Find where the given text appears and provide that cell's center as (x, y) coordinate. 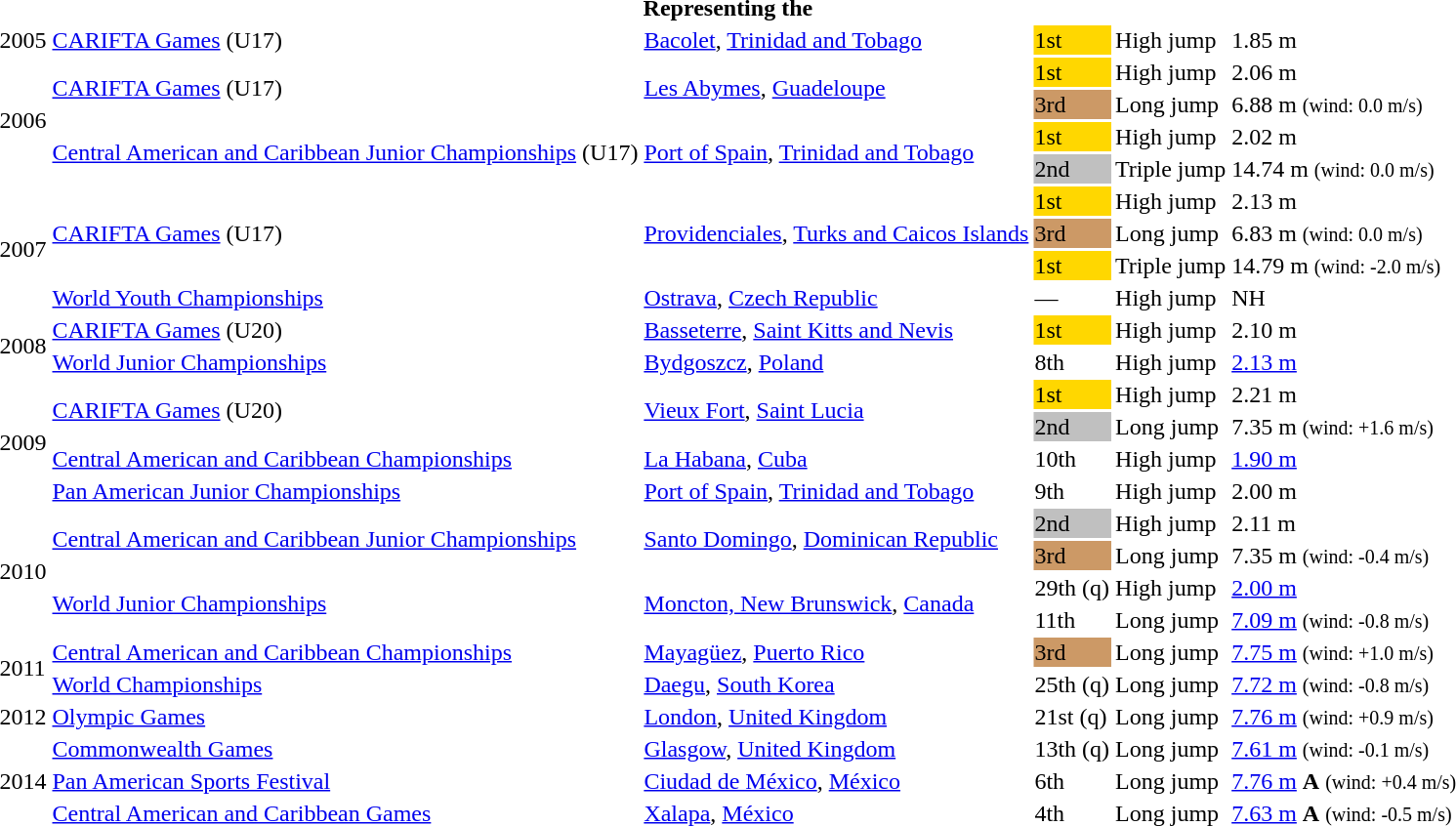
25th (q) (1072, 684)
Commonwealth Games (346, 749)
World Youth Championships (346, 298)
Central American and Caribbean Junior Championships (346, 539)
Central American and Caribbean Junior Championships (U17) (346, 152)
Bydgoszcz, Poland (836, 362)
— (1072, 298)
11th (1072, 620)
29th (q) (1072, 588)
Basseterre, Saint Kitts and Nevis (836, 330)
Mayagüez, Puerto Rico (836, 652)
Glasgow, United Kingdom (836, 749)
La Habana, Cuba (836, 459)
Bacolet, Trinidad and Tobago (836, 40)
Olympic Games (346, 717)
Ciudad de México, México (836, 781)
8th (1072, 362)
World Championships (346, 684)
21st (q) (1072, 717)
Santo Domingo, Dominican Republic (836, 539)
Les Abymes, Guadeloupe (836, 88)
Providenciales, Turks and Caicos Islands (836, 233)
9th (1072, 491)
6th (1072, 781)
London, United Kingdom (836, 717)
10th (1072, 459)
Pan American Junior Championships (346, 491)
Ostrava, Czech Republic (836, 298)
Moncton, New Brunswick, Canada (836, 603)
Daegu, South Korea (836, 684)
Pan American Sports Festival (346, 781)
Vieux Fort, Saint Lucia (836, 410)
13th (q) (1072, 749)
